Capture the cell that displays the provided text and extract its (X, Y) central coordinate. 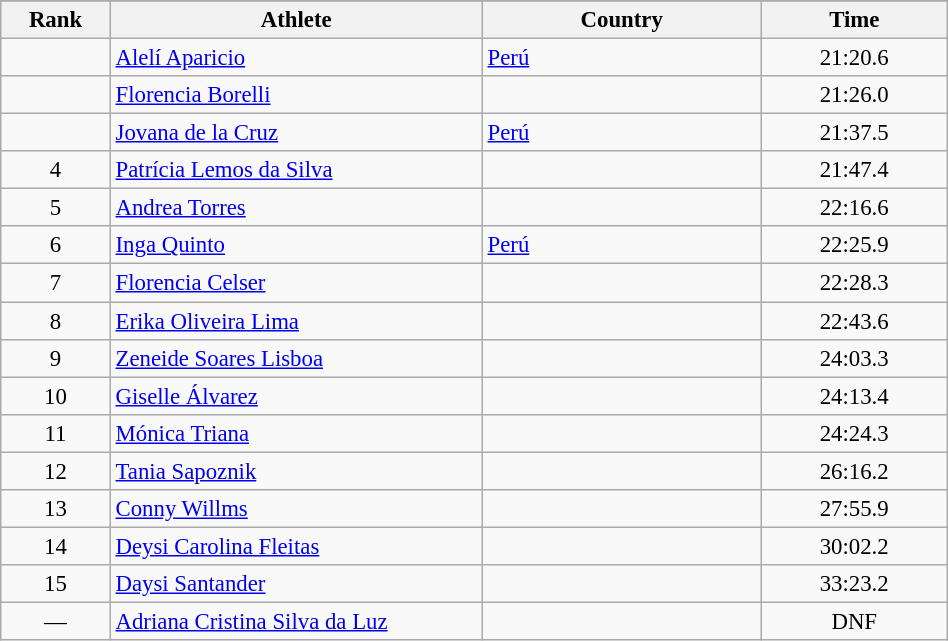
Erika Oliveira Lima (296, 321)
21:26.0 (854, 95)
Conny Willms (296, 509)
Inga Quinto (296, 245)
15 (56, 584)
24:13.4 (854, 396)
30:02.2 (854, 546)
22:16.6 (854, 208)
21:37.5 (854, 133)
Zeneide Soares Lisboa (296, 358)
Daysi Santander (296, 584)
Mónica Triana (296, 433)
24:24.3 (854, 433)
9 (56, 358)
21:47.4 (854, 170)
Jovana de la Cruz (296, 133)
Patrícia Lemos da Silva (296, 170)
7 (56, 283)
Giselle Álvarez (296, 396)
22:25.9 (854, 245)
33:23.2 (854, 584)
Florencia Borelli (296, 95)
Adriana Cristina Silva da Luz (296, 621)
27:55.9 (854, 509)
22:43.6 (854, 321)
24:03.3 (854, 358)
4 (56, 170)
12 (56, 471)
8 (56, 321)
13 (56, 509)
DNF (854, 621)
Tania Sapoznik (296, 471)
10 (56, 396)
21:20.6 (854, 58)
Deysi Carolina Fleitas (296, 546)
26:16.2 (854, 471)
22:28.3 (854, 283)
5 (56, 208)
Florencia Celser (296, 283)
Time (854, 20)
11 (56, 433)
— (56, 621)
6 (56, 245)
Alelí Aparicio (296, 58)
Country (622, 20)
14 (56, 546)
Rank (56, 20)
Andrea Torres (296, 208)
Athlete (296, 20)
